Output the (X, Y) coordinate of the center of the cell containing the given text.  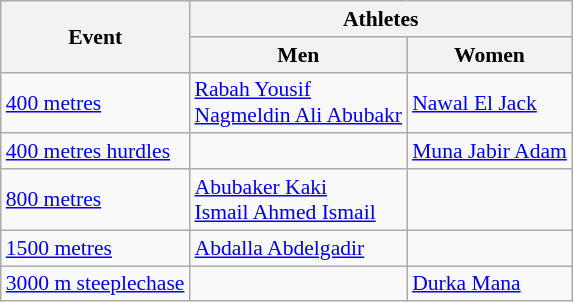
Women (490, 55)
Rabah YousifNagmeldin Ali Abubakr (299, 102)
Nawal El Jack (490, 102)
400 metres hurdles (96, 152)
400 metres (96, 102)
Durka Mana (490, 284)
Muna Jabir Adam (490, 152)
1500 metres (96, 248)
Event (96, 36)
800 metres (96, 200)
Athletes (381, 19)
Abdalla Abdelgadir (299, 248)
3000 m steeplechase (96, 284)
Abubaker KakiIsmail Ahmed Ismail (299, 200)
Men (299, 55)
